Detect which cell encompasses the target text, then output its (X, Y) center coordinate. 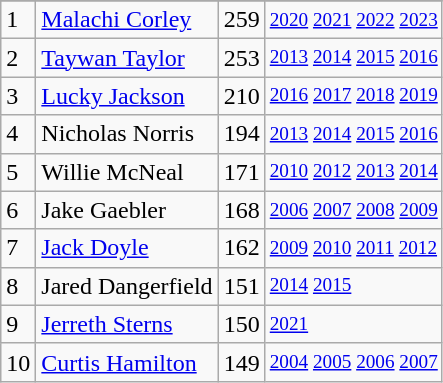
2016 2017 2018 2019 (354, 96)
253 (242, 58)
2006 2007 2008 2009 (354, 210)
2020 2021 2022 2023 (354, 20)
Nicholas Norris (127, 134)
2014 2015 (354, 286)
259 (242, 20)
Lucky Jackson (127, 96)
194 (242, 134)
210 (242, 96)
2010 2012 2013 2014 (354, 172)
10 (18, 362)
Jerreth Sterns (127, 324)
3 (18, 96)
6 (18, 210)
149 (242, 362)
9 (18, 324)
Jake Gaebler (127, 210)
151 (242, 286)
2004 2005 2006 2007 (354, 362)
Willie McNeal (127, 172)
162 (242, 248)
150 (242, 324)
Malachi Corley (127, 20)
2021 (354, 324)
Jack Doyle (127, 248)
Jared Dangerfield (127, 286)
171 (242, 172)
4 (18, 134)
168 (242, 210)
2 (18, 58)
7 (18, 248)
Taywan Taylor (127, 58)
1 (18, 20)
2009 2010 2011 2012 (354, 248)
5 (18, 172)
Curtis Hamilton (127, 362)
8 (18, 286)
